Detect which cell encompasses the target text, then output its (X, Y) center coordinate. 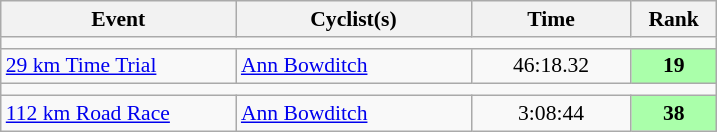
29 km Time Trial (118, 66)
112 km Road Race (118, 114)
46:18.32 (551, 66)
Cyclist(s) (354, 19)
19 (674, 66)
Time (551, 19)
3:08:44 (551, 114)
38 (674, 114)
Event (118, 19)
Rank (674, 19)
